From the cell containing the given text, extract its center point as (x, y) coordinate. 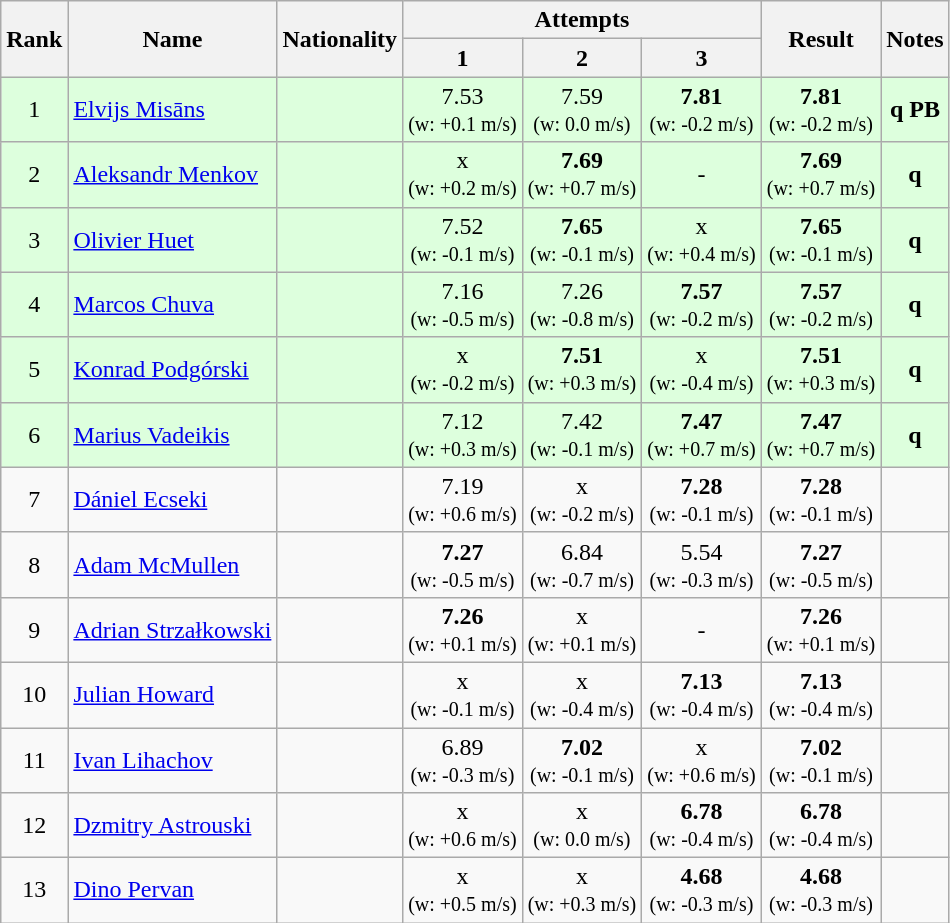
12 (34, 826)
Nationality (340, 39)
x (w: 0.0 m/s) (582, 826)
10 (34, 694)
7 (34, 500)
7.53 (w: +0.1 m/s) (463, 110)
6.89 (w: -0.3 m/s) (463, 760)
Dániel Ecseki (172, 500)
7.59 (w: 0.0 m/s) (582, 110)
8 (34, 564)
x (w: -0.1 m/s) (463, 694)
Olivier Huet (172, 240)
Konrad Podgórski (172, 370)
Name (172, 39)
6.84 (w: -0.7 m/s) (582, 564)
Adam McMullen (172, 564)
Dzmitry Astrouski (172, 826)
Marius Vadeikis (172, 434)
Notes (915, 39)
5 (34, 370)
x (w: +0.4 m/s) (702, 240)
Rank (34, 39)
5.54 (w: -0.3 m/s) (702, 564)
Marcos Chuva (172, 304)
7.52 (w: -0.1 m/s) (463, 240)
q PB (915, 110)
7.42 (w: -0.1 m/s) (582, 434)
Dino Pervan (172, 890)
x (w: +0.3 m/s) (582, 890)
11 (34, 760)
6 (34, 434)
4 (34, 304)
x (w: +0.1 m/s) (582, 630)
x (w: +0.5 m/s) (463, 890)
7.16 (w: -0.5 m/s) (463, 304)
9 (34, 630)
Aleksandr Menkov (172, 174)
7.12 (w: +0.3 m/s) (463, 434)
Elvijs Misāns (172, 110)
7.19 (w: +0.6 m/s) (463, 500)
Attempts (582, 20)
Julian Howard (172, 694)
Adrian Strzałkowski (172, 630)
7.26 (w: -0.8 m/s) (582, 304)
13 (34, 890)
Result (821, 39)
Ivan Lihachov (172, 760)
x (w: +0.2 m/s) (463, 174)
